For the text-containing cell, return its midpoint in [X, Y] coordinate format. 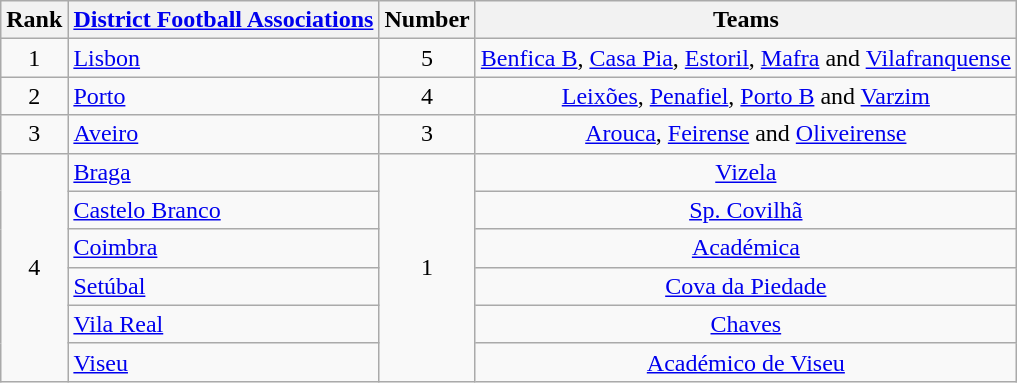
Benfica B, Casa Pia, Estoril, Mafra and Vilafranquense [746, 58]
5 [427, 58]
Porto [224, 96]
Académica [746, 248]
Teams [746, 20]
District Football Associations [224, 20]
Castelo Branco [224, 210]
Académico de Viseu [746, 362]
Cova da Piedade [746, 286]
Rank [34, 20]
2 [34, 96]
Number [427, 20]
Arouca, Feirense and Oliveirense [746, 134]
Vila Real [224, 324]
Sp. Covilhã [746, 210]
Setúbal [224, 286]
Aveiro [224, 134]
Leixões, Penafiel, Porto B and Varzim [746, 96]
Vizela [746, 172]
Braga [224, 172]
Chaves [746, 324]
Coimbra [224, 248]
Viseu [224, 362]
Lisbon [224, 58]
